Provide the [X, Y] coordinate of the cell's center where the given text is located.  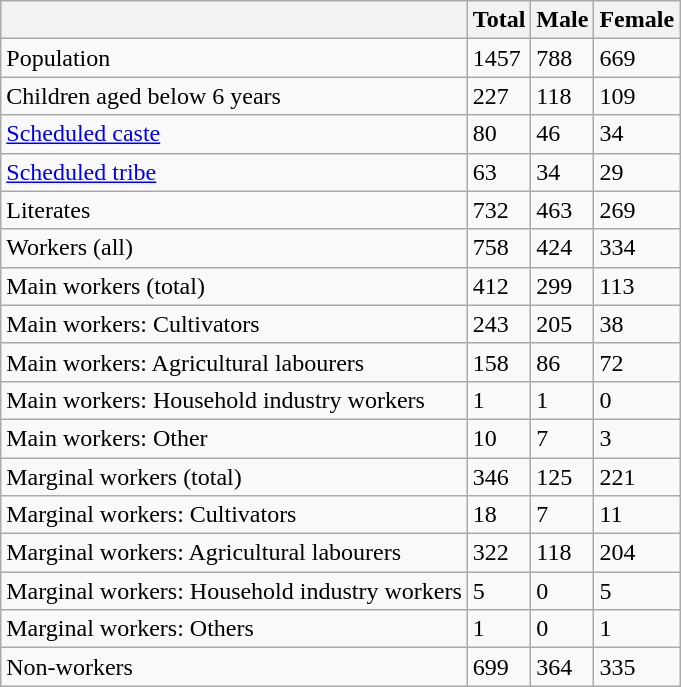
Main workers: Household industry workers [234, 400]
334 [637, 248]
227 [499, 96]
Literates [234, 210]
18 [499, 515]
10 [499, 438]
669 [637, 58]
158 [499, 362]
38 [637, 324]
80 [499, 134]
Main workers (total) [234, 286]
109 [637, 96]
86 [562, 362]
Marginal workers: Agricultural labourers [234, 553]
Population [234, 58]
29 [637, 172]
346 [499, 477]
Scheduled caste [234, 134]
Marginal workers: Cultivators [234, 515]
788 [562, 58]
Total [499, 20]
221 [637, 477]
Female [637, 20]
699 [499, 667]
3 [637, 438]
463 [562, 210]
335 [637, 667]
243 [499, 324]
732 [499, 210]
125 [562, 477]
364 [562, 667]
424 [562, 248]
204 [637, 553]
Workers (all) [234, 248]
11 [637, 515]
Male [562, 20]
72 [637, 362]
269 [637, 210]
299 [562, 286]
Marginal workers (total) [234, 477]
Marginal workers: Others [234, 629]
Main workers: Agricultural labourers [234, 362]
322 [499, 553]
Marginal workers: Household industry workers [234, 591]
Main workers: Other [234, 438]
46 [562, 134]
1457 [499, 58]
Non-workers [234, 667]
Main workers: Cultivators [234, 324]
758 [499, 248]
Scheduled tribe [234, 172]
63 [499, 172]
205 [562, 324]
Children aged below 6 years [234, 96]
113 [637, 286]
412 [499, 286]
